Pinpoint the cell where the given text exists, returning its [x, y] midpoint coordinate. 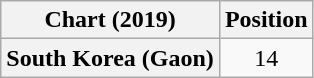
South Korea (Gaon) [110, 58]
Chart (2019) [110, 20]
14 [266, 58]
Position [266, 20]
